From the cell containing the given text, extract its center point as (X, Y) coordinate. 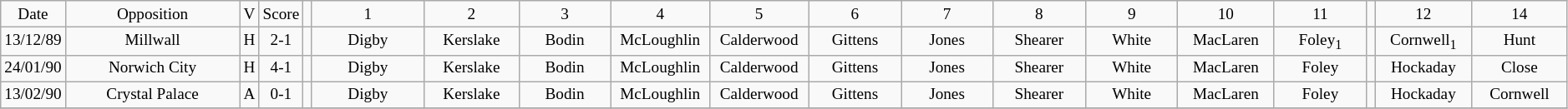
13/02/90 (33, 95)
Crystal Palace (152, 95)
8 (1039, 14)
A (249, 95)
6 (855, 14)
12 (1423, 14)
4-1 (281, 68)
1 (368, 14)
Opposition (152, 14)
Date (33, 14)
3 (565, 14)
24/01/90 (33, 68)
0-1 (281, 95)
V (249, 14)
Millwall (152, 41)
Foley1 (1320, 41)
14 (1520, 14)
7 (947, 14)
10 (1226, 14)
2 (472, 14)
9 (1132, 14)
11 (1320, 14)
4 (660, 14)
2-1 (281, 41)
Hunt (1520, 41)
Cornwell1 (1423, 41)
13/12/89 (33, 41)
Close (1520, 68)
Norwich City (152, 68)
5 (759, 14)
Score (281, 14)
Cornwell (1520, 95)
